Return (X, Y) of the center of cell containing provided text 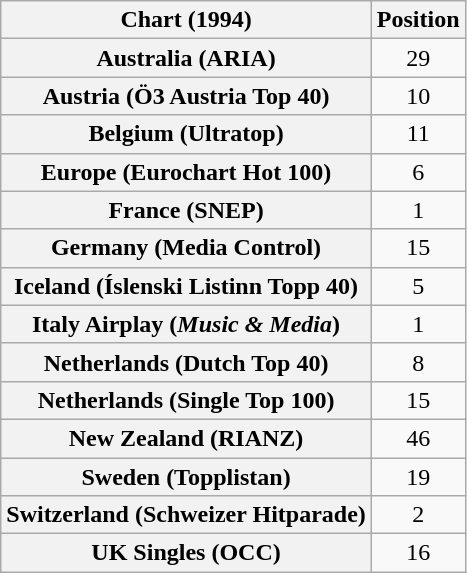
Iceland (Íslenski Listinn Topp 40) (186, 286)
6 (418, 172)
Europe (Eurochart Hot 100) (186, 172)
46 (418, 438)
16 (418, 553)
New Zealand (RIANZ) (186, 438)
Netherlands (Single Top 100) (186, 400)
Australia (ARIA) (186, 58)
29 (418, 58)
Position (418, 20)
10 (418, 96)
Austria (Ö3 Austria Top 40) (186, 96)
Belgium (Ultratop) (186, 134)
11 (418, 134)
Netherlands (Dutch Top 40) (186, 362)
Switzerland (Schweizer Hitparade) (186, 515)
UK Singles (OCC) (186, 553)
Chart (1994) (186, 20)
19 (418, 477)
Germany (Media Control) (186, 248)
Italy Airplay (Music & Media) (186, 324)
8 (418, 362)
5 (418, 286)
France (SNEP) (186, 210)
Sweden (Topplistan) (186, 477)
2 (418, 515)
